Find where the given text appears and provide that cell's center as [X, Y] coordinate. 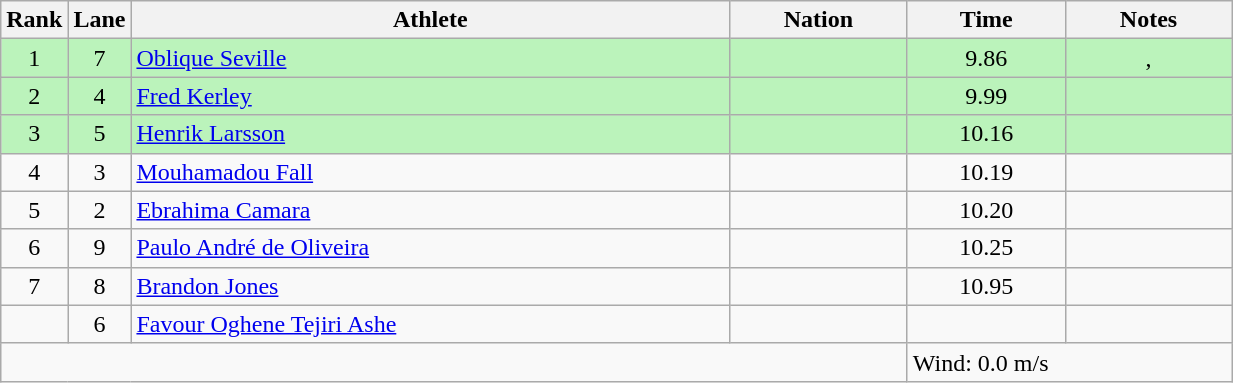
10.95 [986, 286]
Notes [1148, 20]
Paulo André de Oliveira [430, 248]
, [1148, 58]
Wind: 0.0 m/s [1069, 362]
10.25 [986, 248]
Rank [34, 20]
Henrik Larsson [430, 134]
Ebrahima Camara [430, 210]
10.20 [986, 210]
Athlete [430, 20]
8 [100, 286]
9.99 [986, 96]
9.86 [986, 58]
Nation [819, 20]
Time [986, 20]
Favour Oghene Tejiri Ashe [430, 324]
10.19 [986, 172]
10.16 [986, 134]
Fred Kerley [430, 96]
1 [34, 58]
Brandon Jones [430, 286]
Lane [100, 20]
9 [100, 248]
Mouhamadou Fall [430, 172]
Oblique Seville [430, 58]
